Capture the cell that displays the provided text and extract its (x, y) central coordinate. 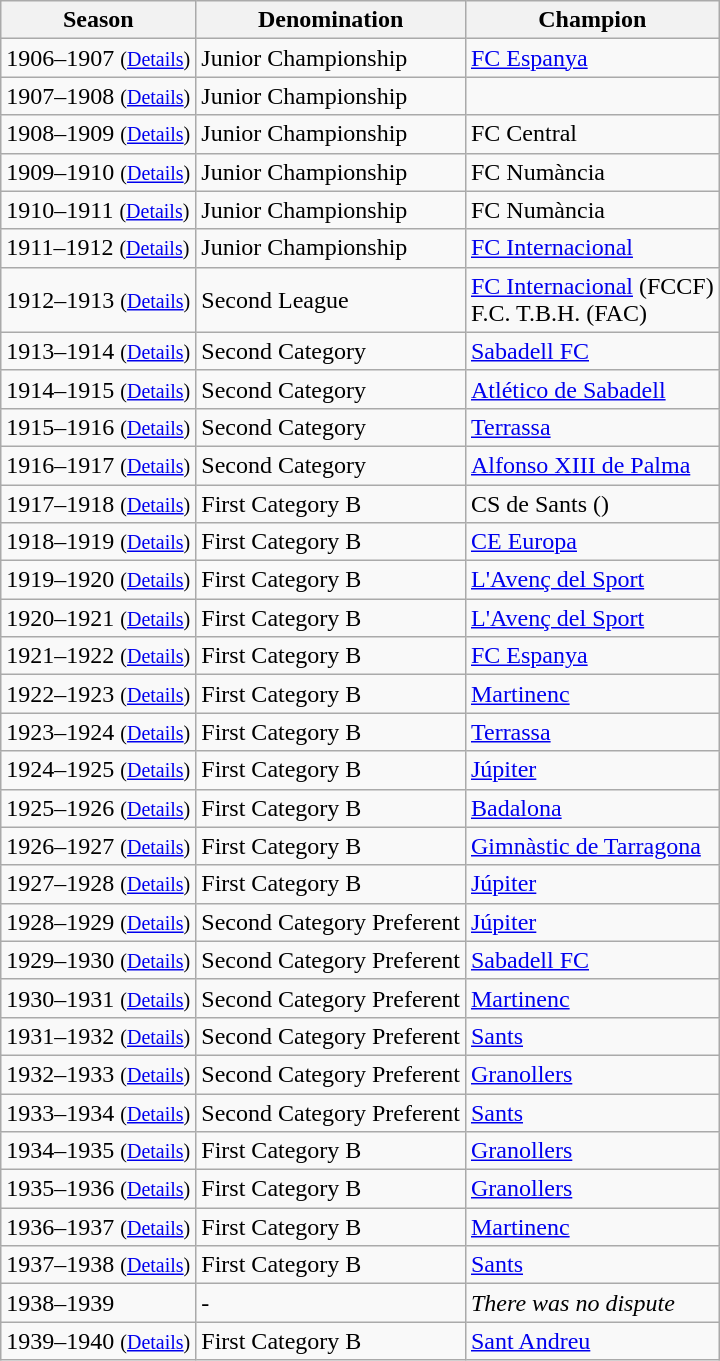
1908–1909 (Details) (98, 134)
1911–1912 (Details) (98, 248)
1912–1913 (Details) (98, 300)
1927–1928 (Details) (98, 884)
1930–1931 (Details) (98, 998)
1933–1934 (Details) (98, 1113)
Alfonso XIII de Palma (592, 465)
1907–1908 (Details) (98, 96)
1906–1907 (Details) (98, 58)
1915–1916 (Details) (98, 427)
Denomination (331, 20)
FC Internacional (592, 248)
1939–1940 (Details) (98, 1341)
1909–1910 (Details) (98, 172)
1929–1930 (Details) (98, 960)
1914–1915 (Details) (98, 389)
1910–1911 (Details) (98, 210)
Champion (592, 20)
CE Europa (592, 542)
Season (98, 20)
Gimnàstic de Tarragona (592, 846)
1913–1914 (Details) (98, 351)
1917–1918 (Details) (98, 503)
CS de Sants () (592, 503)
1925–1926 (Details) (98, 808)
FC Central (592, 134)
Badalona (592, 808)
1928–1929 (Details) (98, 922)
1932–1933 (Details) (98, 1074)
1938–1939 (98, 1303)
1920–1921 (Details) (98, 618)
Second League (331, 300)
1918–1919 (Details) (98, 542)
1926–1927 (Details) (98, 846)
1935–1936 (Details) (98, 1189)
1937–1938 (Details) (98, 1265)
1916–1917 (Details) (98, 465)
1931–1932 (Details) (98, 1036)
Sant Andreu (592, 1341)
1924–1925 (Details) (98, 770)
FC Internacional (FCCF) F.C. T.B.H. (FAC) (592, 300)
- (331, 1303)
Atlético de Sabadell (592, 389)
There was no dispute (592, 1303)
1923–1924 (Details) (98, 732)
1934–1935 (Details) (98, 1151)
1922–1923 (Details) (98, 694)
1936–1937 (Details) (98, 1227)
1921–1922 (Details) (98, 656)
1919–1920 (Details) (98, 580)
